Return (x, y) of the center of cell containing provided text 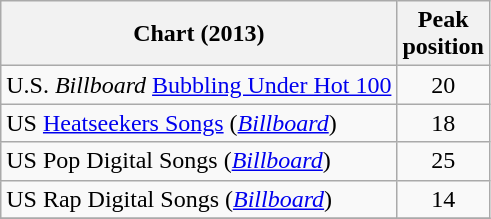
18 (443, 123)
US Heatseekers Songs (Billboard) (199, 123)
U.S. Billboard Bubbling Under Hot 100 (199, 85)
Peakposition (443, 34)
Chart (2013) (199, 34)
US Pop Digital Songs (Billboard) (199, 161)
14 (443, 199)
20 (443, 85)
US Rap Digital Songs (Billboard) (199, 199)
25 (443, 161)
